Search for the cell housing the specified text and yield its [X, Y] center coordinate. 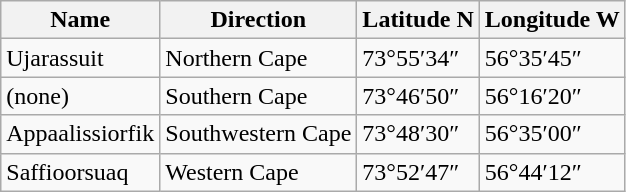
(none) [80, 96]
56°16′20″ [552, 96]
Name [80, 20]
56°44′12″ [552, 172]
Southern Cape [258, 96]
Southwestern Cape [258, 134]
Northern Cape [258, 58]
56°35′00″ [552, 134]
73°52′47″ [418, 172]
73°55′34″ [418, 58]
73°48′30″ [418, 134]
Saffioorsuaq [80, 172]
Appaalissiorfik [80, 134]
Longitude W [552, 20]
56°35′45″ [552, 58]
Direction [258, 20]
Ujarassuit [80, 58]
73°46′50″ [418, 96]
Latitude N [418, 20]
Western Cape [258, 172]
